Determine the [X, Y] coordinate at the center of the cell enclosing the given text.  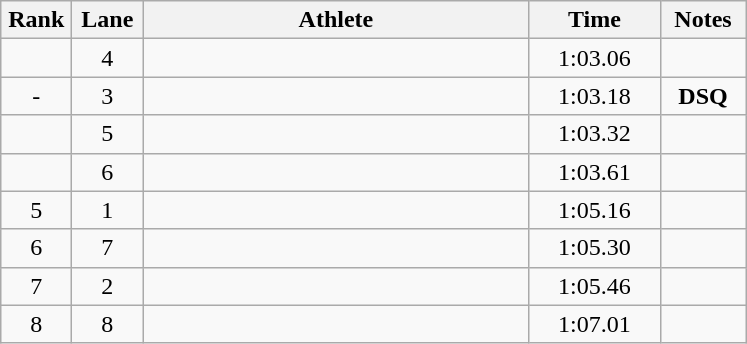
Notes [703, 20]
Rank [36, 20]
1:05.46 [594, 286]
DSQ [703, 96]
1 [108, 210]
1:03.61 [594, 172]
Time [594, 20]
1:05.30 [594, 248]
1:03.18 [594, 96]
1:03.06 [594, 58]
2 [108, 286]
Lane [108, 20]
1:05.16 [594, 210]
- [36, 96]
1:03.32 [594, 134]
Athlete [336, 20]
1:07.01 [594, 324]
3 [108, 96]
4 [108, 58]
